Return (X, Y) of the center of cell containing provided text 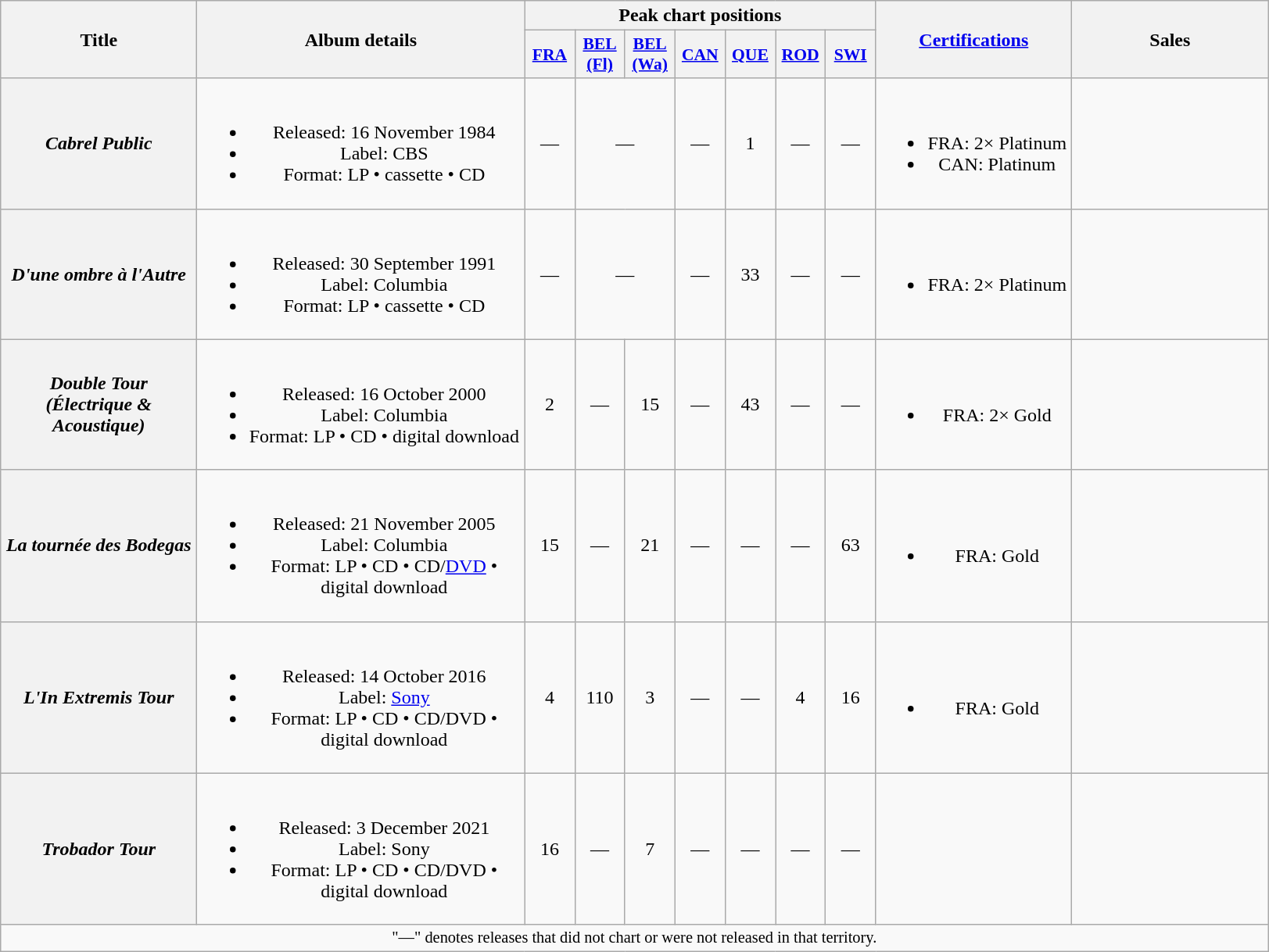
BEL(Wa) (650, 55)
FRA (550, 55)
3 (650, 697)
FRA: 2× Gold (974, 405)
La tournée des Bodegas (99, 546)
Cabrel Public (99, 144)
1 (750, 144)
110 (600, 697)
33 (750, 274)
63 (851, 546)
FRA: 2× PlatinumCAN: Platinum (974, 144)
Trobador Tour (99, 849)
Released: 3 December 2021Label: SonyFormat: LP • CD • CD/DVD • digital download (361, 849)
Peak chart positions (701, 16)
SWI (851, 55)
Album details (361, 39)
2 (550, 405)
CAN (700, 55)
D'une ombre à l'Autre (99, 274)
Double Tour (Électrique & Acoustique) (99, 405)
Released: 30 September 1991Label: ColumbiaFormat: LP • cassette • CD (361, 274)
7 (650, 849)
L'In Extremis Tour (99, 697)
Title (99, 39)
Certifications (974, 39)
Released: 16 October 2000Label: ColumbiaFormat: LP • CD • digital download (361, 405)
Released: 21 November 2005Label: ColumbiaFormat: LP • CD • CD/DVD • digital download (361, 546)
43 (750, 405)
"—" denotes releases that did not chart or were not released in that territory. (635, 938)
21 (650, 546)
QUE (750, 55)
Released: 16 November 1984Label: CBSFormat: LP • cassette • CD (361, 144)
Sales (1170, 39)
BEL(Fl) (600, 55)
Released: 14 October 2016Label: SonyFormat: LP • CD • CD/DVD • digital download (361, 697)
ROD (801, 55)
FRA: 2× Platinum (974, 274)
